Return the [X, Y] coordinate for the center point of the cell that contains the specified text.  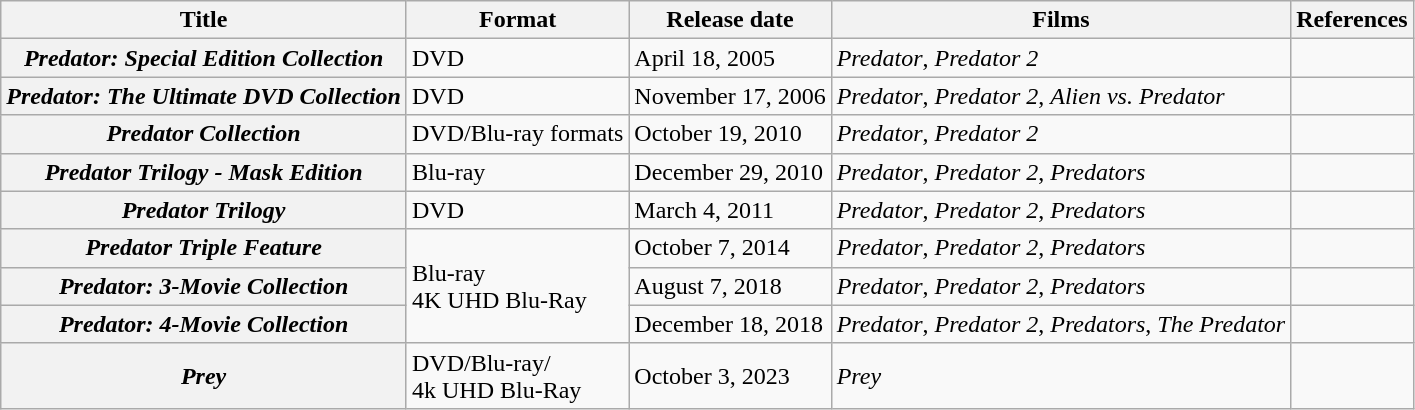
Predator Trilogy [204, 210]
April 18, 2005 [730, 58]
Predator Collection [204, 134]
DVD/Blu-ray formats [517, 134]
Predator, Predator 2, Alien vs. Predator [1061, 96]
November 17, 2006 [730, 96]
March 4, 2011 [730, 210]
October 7, 2014 [730, 248]
Predator Trilogy - Mask Edition [204, 172]
August 7, 2018 [730, 286]
October 19, 2010 [730, 134]
October 3, 2023 [730, 376]
Predator: The Ultimate DVD Collection [204, 96]
Blu-ray [517, 172]
References [1352, 20]
Predator: Special Edition Collection [204, 58]
Predator: 3-Movie Collection [204, 286]
Films [1061, 20]
Blu-ray4K UHD Blu-Ray [517, 286]
Predator Triple Feature [204, 248]
Predator, Predator 2, Predators, The Predator [1061, 324]
Title [204, 20]
Predator: 4-Movie Collection [204, 324]
DVD/Blu-ray/4k UHD Blu-Ray [517, 376]
December 18, 2018 [730, 324]
December 29, 2010 [730, 172]
Format [517, 20]
Release date [730, 20]
